Detect which cell encompasses the target text, then output its (X, Y) center coordinate. 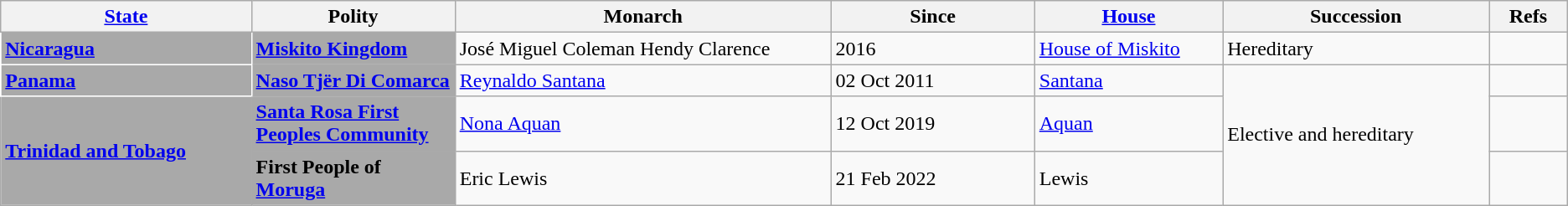
Aquan (1128, 124)
Nona Aquan (643, 124)
Elective and hereditary (1356, 135)
02 Oct 2011 (933, 80)
Miskito Kingdom (353, 49)
José Miguel Coleman Hendy Clarence (643, 49)
Succession (1356, 17)
Hereditary (1356, 49)
Lewis (1128, 178)
State (126, 17)
House of Miskito (1128, 49)
Santana (1128, 80)
Reynaldo Santana (643, 80)
Naso Tjër Di Comarca (353, 80)
2016 (933, 49)
Panama (126, 80)
Since (933, 17)
21 Feb 2022 (933, 178)
Polity (353, 17)
Trinidad and Tobago (126, 151)
First People of Moruga (353, 178)
Nicaragua (126, 49)
Eric Lewis (643, 178)
12 Oct 2019 (933, 124)
House (1128, 17)
Refs (1529, 17)
Santa Rosa First Peoples Community (353, 124)
Monarch (643, 17)
